Pinpoint the cell where the given text exists, returning its (X, Y) midpoint coordinate. 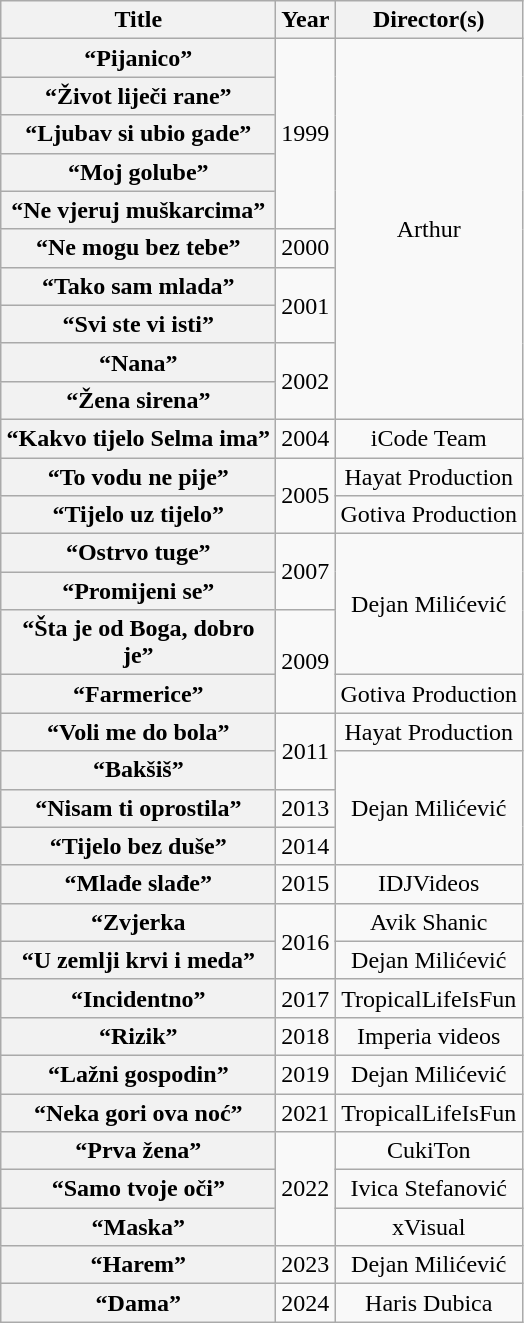
Director(s) (429, 20)
“Harem” (138, 1265)
2000 (306, 248)
“Maska” (138, 1227)
2017 (306, 998)
“Moj golube” (138, 172)
“Kakvo tijelo Selma ima” (138, 438)
2007 (306, 572)
“Život liječi rane” (138, 96)
“Tijelo uz tijelo” (138, 515)
1999 (306, 134)
“Rizik” (138, 1036)
“Tako sam mlada” (138, 286)
CukiTon (429, 1151)
IDJVideos (429, 884)
“Žena sirena” (138, 400)
2022 (306, 1189)
“Prva žena” (138, 1151)
Ivica Stefanović (429, 1189)
“Promijeni se” (138, 591)
2016 (306, 941)
2019 (306, 1074)
“Incidentno” (138, 998)
“Šta je od Boga, dobro je” (138, 642)
“Lažni gospodin” (138, 1074)
2002 (306, 381)
Imperia videos (429, 1036)
2021 (306, 1113)
Haris Dubica (429, 1303)
“To vodu ne pije” (138, 477)
2023 (306, 1265)
Title (138, 20)
2024 (306, 1303)
“Neka gori ova noć” (138, 1113)
Avik Shanic (429, 922)
2018 (306, 1036)
“U zemlji krvi i meda” (138, 960)
xVisual (429, 1227)
“Ostrvo tuge” (138, 553)
Year (306, 20)
“Mlađe slađe” (138, 884)
2015 (306, 884)
“Ljubav si ubio gade” (138, 134)
“Bakšiš” (138, 770)
“Ne mogu bez tebe” (138, 248)
“Samo tvoje oči” (138, 1189)
“Tijelo bez duše” (138, 846)
“Voli me do bola” (138, 732)
2004 (306, 438)
“Nana” (138, 362)
2011 (306, 751)
“Ne vjeruj muškarcima” (138, 210)
iCode Team (429, 438)
2001 (306, 305)
“Pijanico” (138, 58)
“Dama” (138, 1303)
“Nisam ti oprostila” (138, 808)
2005 (306, 496)
“Farmerice” (138, 694)
2014 (306, 846)
2009 (306, 662)
2013 (306, 808)
“Zvjerka (138, 922)
Arthur (429, 230)
“Svi ste vi isti” (138, 324)
